Determine the [X, Y] coordinate at the center of the cell enclosing the given text.  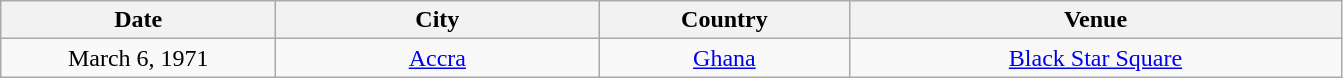
Date [138, 20]
Country [724, 20]
Ghana [724, 58]
March 6, 1971 [138, 58]
Venue [1096, 20]
Black Star Square [1096, 58]
City [438, 20]
Accra [438, 58]
